Scan for the cell matching the given text and deliver its [x, y] coordinate at center. 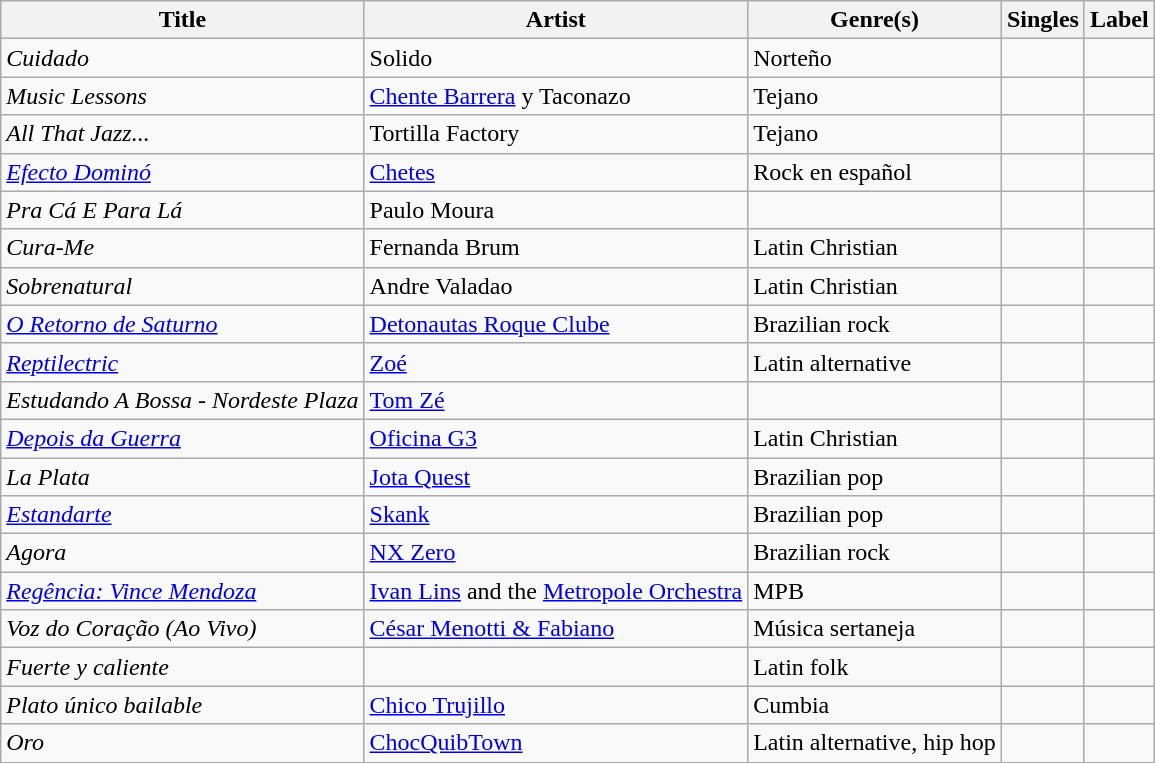
La Plata [182, 477]
Pra Cá E Para Lá [182, 210]
Label [1119, 20]
Chente Barrera y Taconazo [556, 96]
Cura-Me [182, 248]
All That Jazz... [182, 134]
Detonautas Roque Clube [556, 324]
Oficina G3 [556, 438]
O Retorno de Saturno [182, 324]
Reptilectric [182, 362]
Música sertaneja [875, 629]
Artist [556, 20]
Norteño [875, 58]
Rock en español [875, 172]
Cuidado [182, 58]
Estudando A Bossa - Nordeste Plaza [182, 400]
Cumbia [875, 705]
Fernanda Brum [556, 248]
Chetes [556, 172]
Fuerte y caliente [182, 667]
Solido [556, 58]
Latin alternative, hip hop [875, 743]
Andre Valadao [556, 286]
NX Zero [556, 553]
Genre(s) [875, 20]
Voz do Coração (Ao Vivo) [182, 629]
Jota Quest [556, 477]
Singles [1042, 20]
Paulo Moura [556, 210]
Plato único bailable [182, 705]
Estandarte [182, 515]
Latin folk [875, 667]
Chico Trujillo [556, 705]
Skank [556, 515]
Zoé [556, 362]
Ivan Lins and the Metropole Orchestra [556, 591]
Tom Zé [556, 400]
Title [182, 20]
Latin alternative [875, 362]
Sobrenatural [182, 286]
Music Lessons [182, 96]
Depois da Guerra [182, 438]
Tortilla Factory [556, 134]
ChocQuibTown [556, 743]
Oro [182, 743]
MPB [875, 591]
Regência: Vince Mendoza [182, 591]
César Menotti & Fabiano [556, 629]
Efecto Dominó [182, 172]
Agora [182, 553]
